Output the [x, y] coordinate of the center of the cell containing the given text.  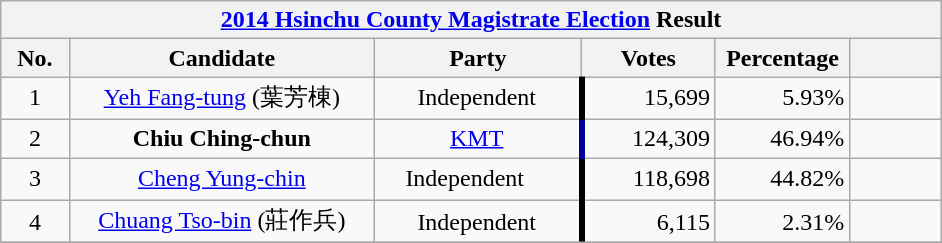
Percentage [782, 58]
No. [34, 58]
4 [34, 222]
118,698 [648, 180]
2.31% [782, 222]
1 [34, 98]
3 [34, 180]
2014 Hsinchu County Magistrate Election Result [470, 20]
124,309 [648, 138]
6,115 [648, 222]
Yeh Fang-tung (葉芳棟) [222, 98]
Chuang Tso-bin (莊作兵) [222, 222]
2 [34, 138]
Cheng Yung-chin [222, 180]
46.94% [782, 138]
5.93% [782, 98]
Chiu Ching-chun [222, 138]
Party [478, 58]
KMT [478, 138]
Votes [648, 58]
15,699 [648, 98]
44.82% [782, 180]
Candidate [222, 58]
